Pinpoint the cell where the given text exists, returning its (X, Y) midpoint coordinate. 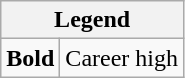
Career high (122, 58)
Bold (30, 58)
Legend (92, 20)
